Find where the given text appears and provide that cell's center as (x, y) coordinate. 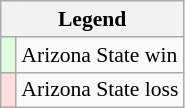
Legend (92, 19)
Arizona State loss (100, 90)
Arizona State win (100, 55)
